Return the [x, y] coordinate for the center point of the cell that contains the specified text.  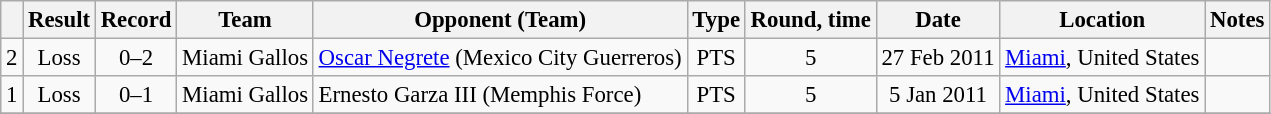
Date [938, 20]
Result [60, 20]
27 Feb 2011 [938, 58]
Oscar Negrete (Mexico City Guerreros) [500, 58]
Opponent (Team) [500, 20]
2 [12, 58]
Record [136, 20]
0–2 [136, 58]
Team [246, 20]
5 Jan 2011 [938, 95]
Ernesto Garza III (Memphis Force) [500, 95]
Notes [1238, 20]
Round, time [810, 20]
Location [1102, 20]
Type [716, 20]
0–1 [136, 95]
1 [12, 95]
